Provide the (x, y) coordinate of the cell's center where the given text is located.  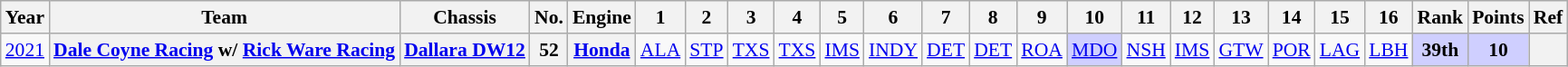
STP (707, 50)
Points (1498, 17)
9 (1042, 17)
3 (752, 17)
Dale Coyne Racing w/ Rick Ware Racing (225, 50)
Engine (601, 17)
7 (946, 17)
14 (1292, 17)
Ref (1548, 17)
GTW (1241, 50)
4 (797, 17)
39th (1440, 50)
8 (993, 17)
LAG (1340, 50)
15 (1340, 17)
MDO (1094, 50)
Dallara DW12 (465, 50)
NSH (1145, 50)
No. (549, 17)
1 (660, 17)
5 (842, 17)
POR (1292, 50)
Rank (1440, 17)
Year (25, 17)
Team (225, 17)
11 (1145, 17)
6 (893, 17)
INDY (893, 50)
ROA (1042, 50)
ALA (660, 50)
16 (1388, 17)
2021 (25, 50)
Honda (601, 50)
2 (707, 17)
12 (1192, 17)
13 (1241, 17)
LBH (1388, 50)
Chassis (465, 17)
52 (549, 50)
